From the cell containing the given text, extract its center point as (x, y) coordinate. 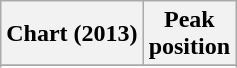
Peakposition (189, 34)
Chart (2013) (72, 34)
